Return [x, y] of the center of cell containing provided text 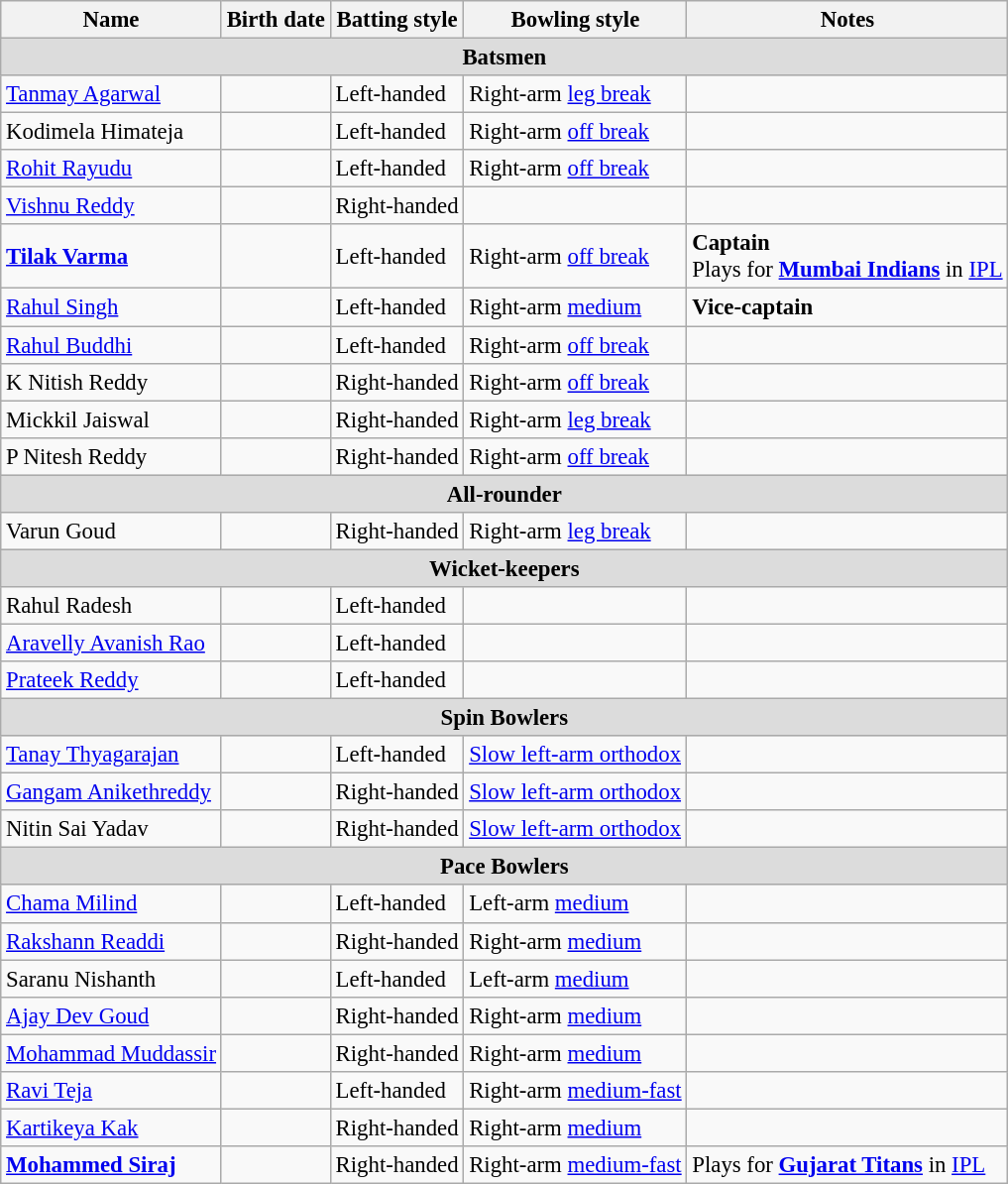
Prateek Reddy [111, 680]
Name [111, 20]
Captain Plays for Mumbai Indians in IPL [847, 256]
Chama Milind [111, 904]
Mohammad Muddassir [111, 1053]
Pace Bowlers [504, 867]
Spin Bowlers [504, 718]
Mickkil Jaiswal [111, 419]
All-rounder [504, 494]
Bowling style [575, 20]
Rakshann Readdi [111, 941]
Vishnu Reddy [111, 206]
Tanmay Agarwal [111, 94]
Saranu Nishanth [111, 979]
Notes [847, 20]
Ravi Teja [111, 1091]
Mohammed Siraj [111, 1165]
Wicket-keepers [504, 568]
Nitin Sai Yadav [111, 829]
Kodimela Himateja [111, 132]
Rahul Buddhi [111, 345]
Varun Goud [111, 532]
Vice-captain [847, 307]
Batsmen [504, 58]
Gangam Anikethreddy [111, 792]
Birth date [276, 20]
Batting style [396, 20]
Rohit Rayudu [111, 169]
Aravelly Avanish Rao [111, 643]
Plays for Gujarat Titans in IPL [847, 1165]
Rahul Singh [111, 307]
Tanay Thyagarajan [111, 755]
K Nitish Reddy [111, 382]
Ajay Dev Goud [111, 1015]
Rahul Radesh [111, 606]
P Nitesh Reddy [111, 456]
Kartikeya Kak [111, 1127]
Tilak Varma [111, 256]
